Capture the cell that displays the provided text and extract its (X, Y) central coordinate. 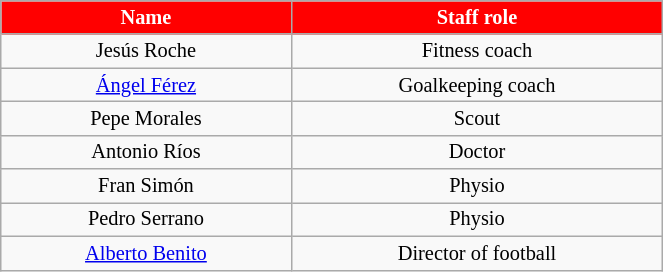
Jesús Roche (146, 51)
Staff role (477, 17)
Name (146, 17)
Fran Simón (146, 186)
Alberto Benito (146, 253)
Doctor (477, 152)
Antonio Ríos (146, 152)
Director of football (477, 253)
Scout (477, 118)
Ángel Férez (146, 85)
Goalkeeping coach (477, 85)
Pepe Morales (146, 118)
Fitness coach (477, 51)
Pedro Serrano (146, 219)
